Provide the (x, y) coordinate of the cell's center where the given text is located.  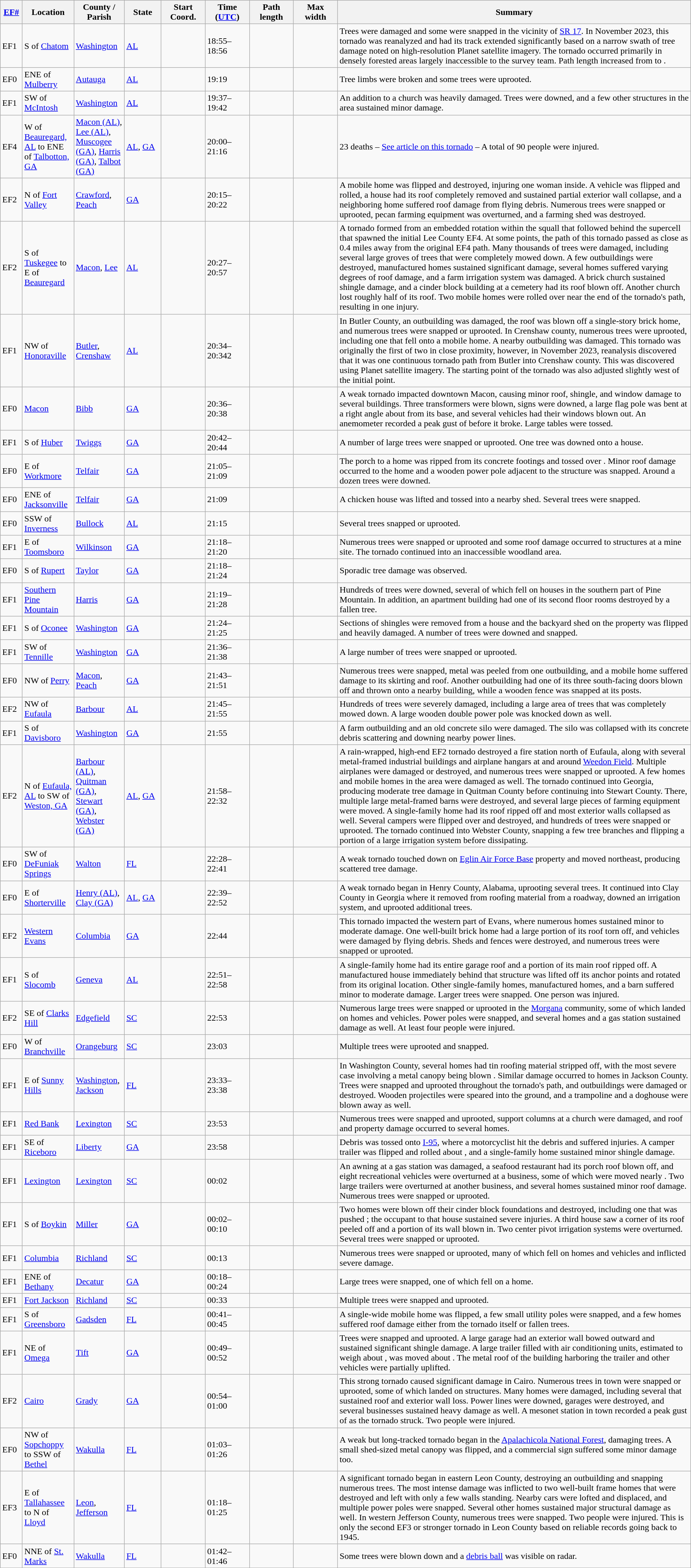
Sporadic tree damage was observed. (514, 571)
19:19 (227, 79)
Barbour (99, 709)
A large number of trees were snapped or uprooted. (514, 652)
Max width (316, 12)
18:55–18:56 (227, 46)
23:03 (227, 1047)
S of Boykin (48, 1224)
19:37–19:42 (227, 103)
NE of Omega (48, 1353)
Several trees snapped or uprooted. (514, 523)
ENE of Jacksonville (48, 500)
EF4 (12, 147)
Multiple trees were snapped and uprooted. (514, 1300)
21:18–21:24 (227, 571)
21:45–21:55 (227, 709)
22:28–22:41 (227, 864)
E of Tallahassee to N of Lloyd (48, 1507)
Orangeburg (99, 1047)
Western Evans (48, 936)
Start Coord. (183, 12)
E of Sunny Hills (48, 1085)
21:55 (227, 733)
00:54–01:00 (227, 1401)
S of Greensboro (48, 1319)
SW of McIntosh (48, 103)
W of Branchville (48, 1047)
NW of Eufaula (48, 709)
00:02 (227, 1181)
SE of Riceboro (48, 1147)
Bullock (99, 523)
21:09 (227, 500)
Barbour (AL), Quitman (GA), Stewart (GA), Webster (GA) (99, 796)
NW of Perry (48, 680)
EF# (12, 12)
Macon, Peach (99, 680)
20:27–20:57 (227, 268)
20:42–20:44 (227, 442)
Macon (48, 408)
NW of Sopchoppy to SSW of Bethel (48, 1449)
N of Fort Valley (48, 200)
21:24–21:25 (227, 628)
Tift (99, 1353)
Autauga (99, 79)
21:05–21:09 (227, 471)
22:44 (227, 936)
Harris (99, 599)
01:18–01:25 (227, 1507)
Taylor (99, 571)
21:15 (227, 523)
ENE of Bethany (48, 1281)
A weak tornado touched down on Eglin Air Force Base property and moved northeast, producing scattered tree damage. (514, 864)
21:36–21:38 (227, 652)
Crawford, Peach (99, 200)
SE of Clarks Hill (48, 1018)
SSW of Inverness (48, 523)
23 deaths – See article on this tornado – A total of 90 people were injured. (514, 147)
EF3 (12, 1507)
Large trees were snapped, one of which fell on a home. (514, 1281)
S of Slocomb (48, 979)
Henry (AL), Clay (GA) (99, 897)
ENE of Mulberry (48, 79)
Wilkinson (99, 547)
Time (UTC) (227, 12)
20:36–20:38 (227, 408)
County / Parish (99, 12)
Path length (271, 12)
20:34–20:342 (227, 350)
S of Rupert (48, 571)
Multiple trees were uprooted and snapped. (514, 1047)
Some trees were blown down and a debris ball was visible on radar. (514, 1556)
20:15–20:22 (227, 200)
21:18–21:20 (227, 547)
Walton (99, 864)
21:43–21:51 (227, 680)
S of Huber (48, 442)
Gadsden (99, 1319)
S of Oconee (48, 628)
Washington, Jackson (99, 1085)
00:02–00:10 (227, 1224)
00:41–00:45 (227, 1319)
Edgefield (99, 1018)
Summary (514, 12)
Butler, Crenshaw (99, 350)
S of Tuskegee to E of Beauregard (48, 268)
21:19–21:28 (227, 599)
Cairo (48, 1401)
23:58 (227, 1147)
Liberty (99, 1147)
21:58–22:32 (227, 796)
State (143, 12)
S of Davisboro (48, 733)
22:51–22:58 (227, 979)
N of Eufaula, AL to SW of Weston, GA (48, 796)
22:53 (227, 1018)
Macon (AL), Lee (AL), Muscogee (GA), Harris (GA), Talbot (GA) (99, 147)
Location (48, 12)
01:42–01:46 (227, 1556)
SW of DeFuniak Springs (48, 864)
Southern Pine Mountain (48, 599)
23:33–23:38 (227, 1085)
E of Toomsboro (48, 547)
NW of Honoraville (48, 350)
A chicken house was lifted and tossed into a nearby shed. Several trees were snapped. (514, 500)
An addition to a church was heavily damaged. Trees were downed, and a few other structures in the area sustained minor damage. (514, 103)
Tree limbs were broken and some trees were uprooted. (514, 79)
NNE of St. Marks (48, 1556)
Bibb (99, 408)
E of Workmore (48, 471)
Macon, Lee (99, 268)
Fort Jackson (48, 1300)
E of Shorterville (48, 897)
00:33 (227, 1300)
23:53 (227, 1124)
Miller (99, 1224)
00:13 (227, 1258)
Grady (99, 1401)
Red Bank (48, 1124)
Geneva (99, 979)
A number of large trees were snapped or uprooted. One tree was downed onto a house. (514, 442)
20:00–21:16 (227, 147)
W of Beauregard, AL to ENE of Talbotton, GA (48, 147)
Numerous trees were snapped and uprooted, support columns at a church were damaged, and roof and property damage occurred to several homes. (514, 1124)
Leon, Jefferson (99, 1507)
SW of Tennille (48, 652)
Decatur (99, 1281)
Numerous trees were snapped or uprooted, many of which fell on homes and vehicles and inflicted severe damage. (514, 1258)
S of Chatom (48, 46)
22:39–22:52 (227, 897)
Twiggs (99, 442)
A farm outbuilding and an old concrete silo were damaged. The silo was collapsed with its concrete debris scattering and downing nearby power lines. (514, 733)
00:49–00:52 (227, 1353)
01:03–01:26 (227, 1449)
00:18–00:24 (227, 1281)
